Return (X, Y) of the center of cell containing provided text 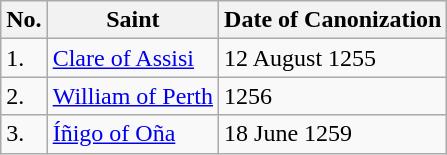
Date of Canonization (333, 20)
1256 (333, 96)
Clare of Assisi (132, 58)
12 August 1255 (333, 58)
Íñigo of Oña (132, 134)
3. (24, 134)
Saint (132, 20)
2. (24, 96)
William of Perth (132, 96)
18 June 1259 (333, 134)
1. (24, 58)
No. (24, 20)
